Output the (X, Y) coordinate of the center of the cell containing the given text.  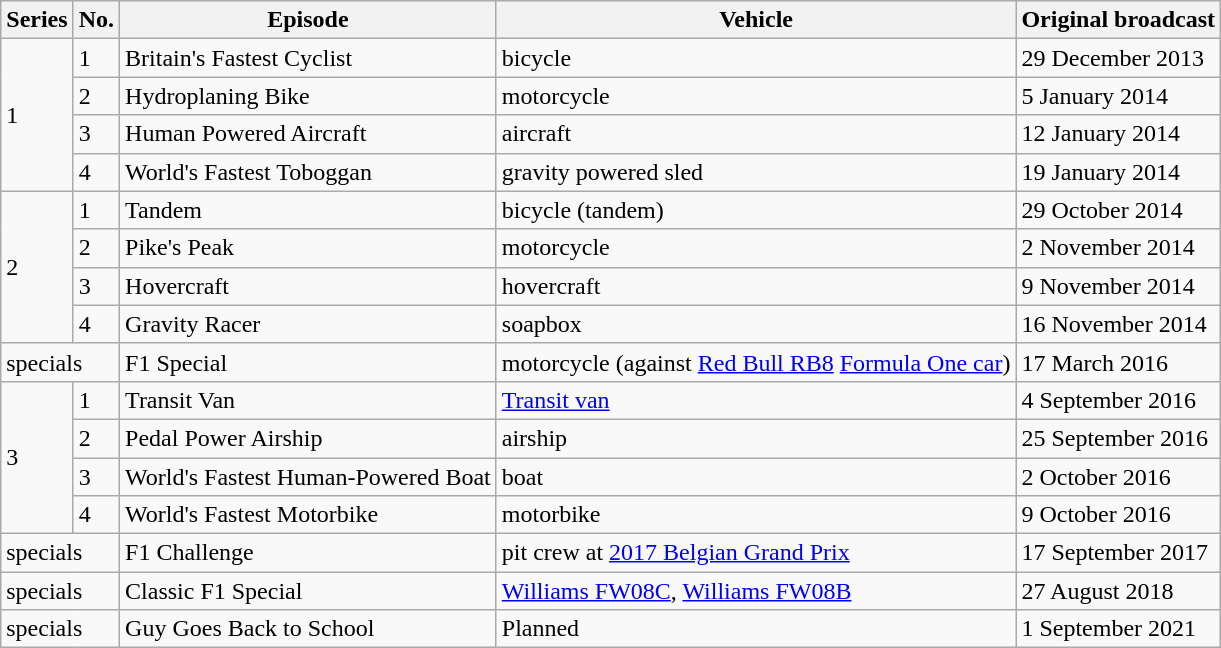
Pike's Peak (308, 248)
12 January 2014 (1118, 134)
25 September 2016 (1118, 438)
Series (37, 20)
bicycle (tandem) (756, 210)
hovercraft (756, 286)
Williams FW08C, Williams FW08B (756, 591)
Britain's Fastest Cyclist (308, 58)
Hovercraft (308, 286)
World's Fastest Toboggan (308, 172)
aircraft (756, 134)
Original broadcast (1118, 20)
soapbox (756, 324)
World's Fastest Motorbike (308, 515)
motorbike (756, 515)
airship (756, 438)
17 September 2017 (1118, 553)
Vehicle (756, 20)
5 January 2014 (1118, 96)
27 August 2018 (1118, 591)
2 October 2016 (1118, 477)
World's Fastest Human-Powered Boat (308, 477)
2 November 2014 (1118, 248)
Transit Van (308, 400)
9 October 2016 (1118, 515)
Hydroplaning Bike (308, 96)
boat (756, 477)
Pedal Power Airship (308, 438)
9 November 2014 (1118, 286)
19 January 2014 (1118, 172)
gravity powered sled (756, 172)
Human Powered Aircraft (308, 134)
Episode (308, 20)
bicycle (756, 58)
1 September 2021 (1118, 629)
Classic F1 Special (308, 591)
F1 Special (308, 362)
16 November 2014 (1118, 324)
Gravity Racer (308, 324)
29 December 2013 (1118, 58)
pit crew at 2017 Belgian Grand Prix (756, 553)
Guy Goes Back to School (308, 629)
Planned (756, 629)
17 March 2016 (1118, 362)
No. (96, 20)
Transit van (756, 400)
29 October 2014 (1118, 210)
F1 Challenge (308, 553)
4 September 2016 (1118, 400)
Tandem (308, 210)
motorcycle (against Red Bull RB8 Formula One car) (756, 362)
